Extract the [X, Y] coordinate from the center of the cell holding the provided text.  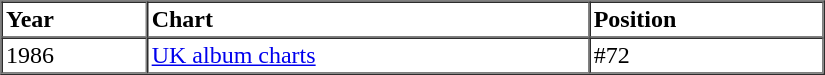
Position [706, 20]
Chart [368, 20]
Year [75, 20]
#72 [706, 56]
1986 [75, 56]
UK album charts [368, 56]
